Find where the given text appears and provide that cell's center as (x, y) coordinate. 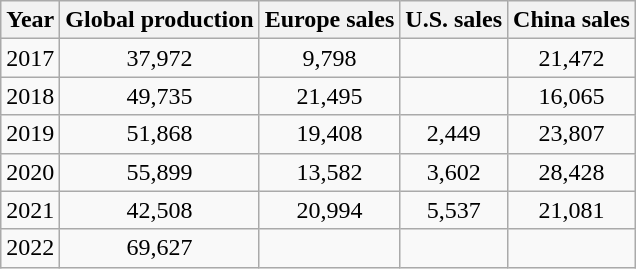
2019 (30, 134)
51,868 (160, 134)
21,081 (572, 210)
2021 (30, 210)
55,899 (160, 172)
2022 (30, 248)
Global production (160, 20)
China sales (572, 20)
37,972 (160, 58)
16,065 (572, 96)
69,627 (160, 248)
19,408 (330, 134)
3,602 (454, 172)
2020 (30, 172)
49,735 (160, 96)
2017 (30, 58)
2,449 (454, 134)
2018 (30, 96)
Year (30, 20)
42,508 (160, 210)
28,428 (572, 172)
5,537 (454, 210)
Europe sales (330, 20)
9,798 (330, 58)
U.S. sales (454, 20)
20,994 (330, 210)
23,807 (572, 134)
13,582 (330, 172)
21,472 (572, 58)
21,495 (330, 96)
